Identify which cell holds the provided text, then report its (x, y) central coordinate. 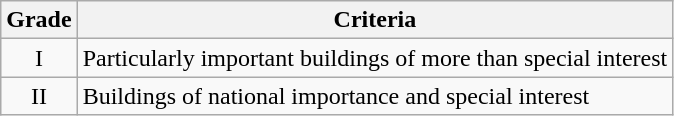
Grade (39, 20)
II (39, 96)
I (39, 58)
Buildings of national importance and special interest (375, 96)
Particularly important buildings of more than special interest (375, 58)
Criteria (375, 20)
